Find where the given text appears and provide that cell's center as (x, y) coordinate. 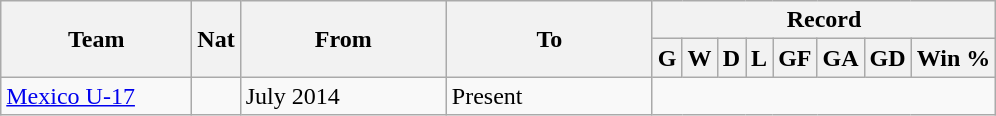
Present (549, 96)
Win % (954, 58)
From (343, 39)
GA (840, 58)
To (549, 39)
Mexico U-17 (96, 96)
Record (824, 20)
Team (96, 39)
W (700, 58)
G (667, 58)
GD (888, 58)
D (731, 58)
L (760, 58)
Nat (216, 39)
July 2014 (343, 96)
GF (795, 58)
